Locate the cell with the specified text and output its (x, y) center coordinate. 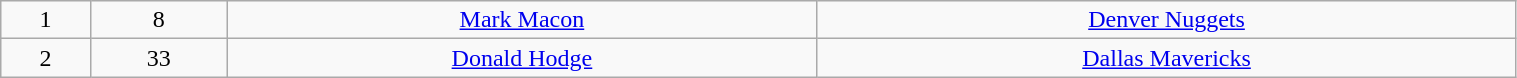
Denver Nuggets (1166, 20)
8 (158, 20)
Mark Macon (522, 20)
1 (46, 20)
33 (158, 58)
2 (46, 58)
Dallas Mavericks (1166, 58)
Donald Hodge (522, 58)
